Capture the cell that displays the provided text and extract its (x, y) central coordinate. 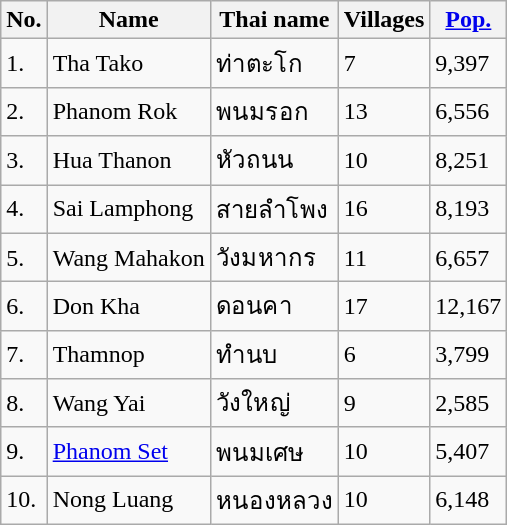
7. (24, 354)
8,251 (468, 160)
2,585 (468, 404)
9,397 (468, 64)
ทำนบ (274, 354)
10. (24, 500)
Wang Yai (128, 404)
Phanom Set (128, 452)
Phanom Rok (128, 112)
3. (24, 160)
Thamnop (128, 354)
8. (24, 404)
13 (384, 112)
ท่าตะโก (274, 64)
Name (128, 20)
6,148 (468, 500)
Nong Luang (128, 500)
Wang Mahakon (128, 258)
17 (384, 306)
4. (24, 208)
6,556 (468, 112)
9. (24, 452)
3,799 (468, 354)
6. (24, 306)
11 (384, 258)
1. (24, 64)
16 (384, 208)
Villages (384, 20)
5. (24, 258)
Don Kha (128, 306)
8,193 (468, 208)
7 (384, 64)
6,657 (468, 258)
Sai Lamphong (128, 208)
Thai name (274, 20)
สายลำโพง (274, 208)
Tha Tako (128, 64)
พนมเศษ (274, 452)
5,407 (468, 452)
วังใหญ่ (274, 404)
หัวถนน (274, 160)
วังมหากร (274, 258)
Pop. (468, 20)
2. (24, 112)
พนมรอก (274, 112)
No. (24, 20)
6 (384, 354)
Hua Thanon (128, 160)
9 (384, 404)
12,167 (468, 306)
หนองหลวง (274, 500)
ดอนคา (274, 306)
